Search for the cell housing the specified text and yield its (X, Y) center coordinate. 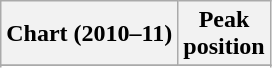
Peakposition (224, 34)
Chart (2010–11) (90, 34)
